Extract the (X, Y) coordinate from the center of the cell holding the provided text.  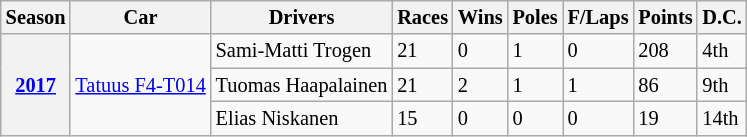
Season (36, 17)
208 (665, 51)
2 (480, 85)
14th (722, 118)
9th (722, 85)
Tuomas Haapalainen (302, 85)
Car (140, 17)
Sami-Matti Trogen (302, 51)
2017 (36, 84)
Elias Niskanen (302, 118)
4th (722, 51)
86 (665, 85)
Wins (480, 17)
Poles (536, 17)
15 (422, 118)
Drivers (302, 17)
Points (665, 17)
D.C. (722, 17)
19 (665, 118)
F/Laps (598, 17)
Tatuus F4-T014 (140, 84)
Races (422, 17)
